Capture the cell that displays the provided text and extract its (x, y) central coordinate. 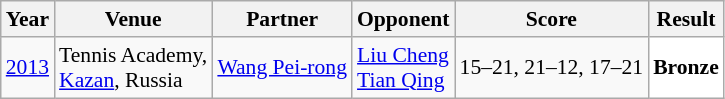
Score (552, 19)
Bronze (686, 68)
Venue (133, 19)
Wang Pei-rong (282, 68)
Partner (282, 19)
Result (686, 19)
Year (28, 19)
Liu Cheng Tian Qing (404, 68)
Tennis Academy,Kazan, Russia (133, 68)
15–21, 21–12, 17–21 (552, 68)
2013 (28, 68)
Opponent (404, 19)
